From the cell containing the given text, extract its center point as [X, Y] coordinate. 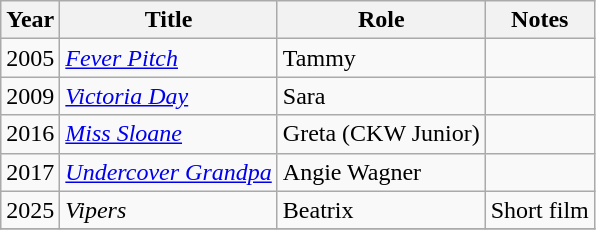
2016 [30, 134]
Victoria Day [168, 96]
Fever Pitch [168, 58]
Miss Sloane [168, 134]
Angie Wagner [381, 172]
Year [30, 20]
Undercover Grandpa [168, 172]
Title [168, 20]
2005 [30, 58]
Role [381, 20]
2025 [30, 210]
Beatrix [381, 210]
2017 [30, 172]
Short film [540, 210]
Tammy [381, 58]
Vipers [168, 210]
Notes [540, 20]
2009 [30, 96]
Sara [381, 96]
Greta (CKW Junior) [381, 134]
